Return (x, y) of the center of cell containing provided text 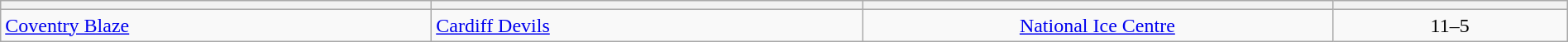
National Ice Centre (1097, 26)
Cardiff Devils (647, 26)
Coventry Blaze (217, 26)
11–5 (1450, 26)
